Find where the given text appears and provide that cell's center as [x, y] coordinate. 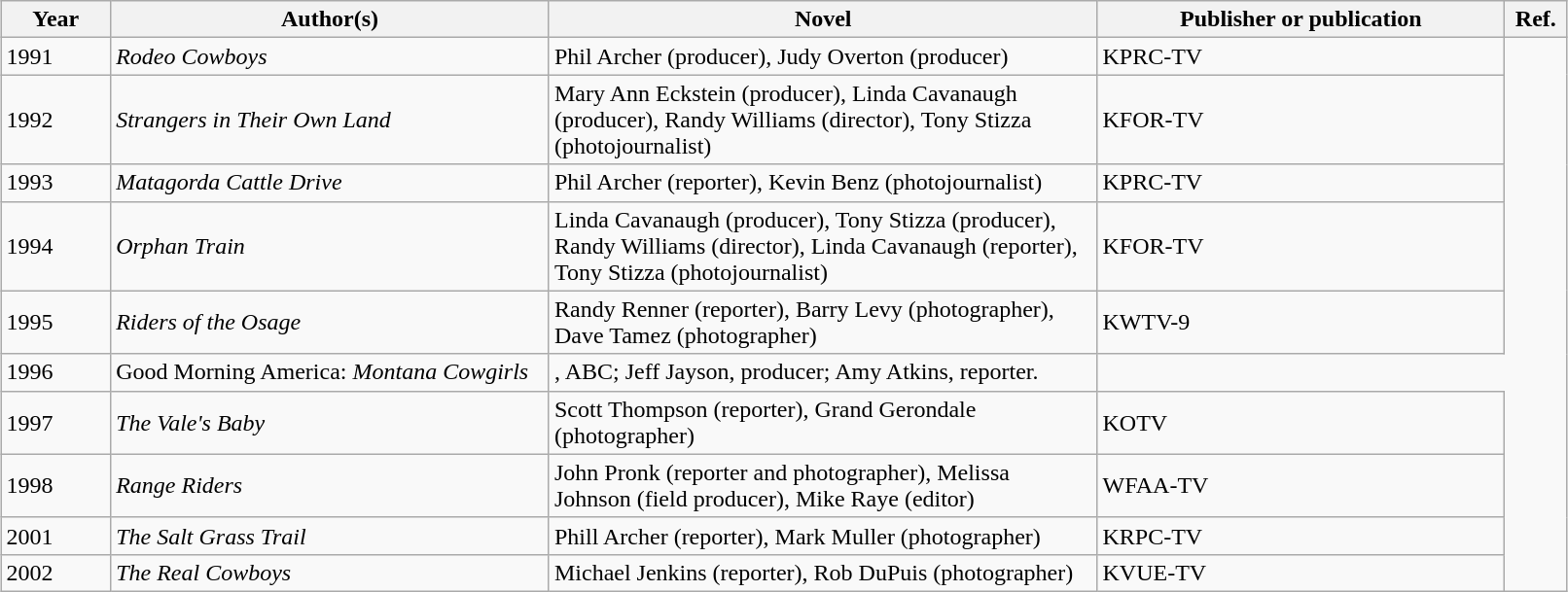
Year [56, 19]
Orphan Train [331, 246]
2002 [56, 573]
1993 [56, 183]
2001 [56, 536]
Matagorda Cattle Drive [331, 183]
John Pronk (reporter and photographer), Melissa Johnson (field producer), Mike Raye (editor) [823, 486]
Rodeo Cowboys [331, 56]
Phill Archer (reporter), Mark Muller (photographer) [823, 536]
KRPC-TV [1301, 536]
KVUE-TV [1301, 573]
The Vale's Baby [331, 422]
1996 [56, 372]
Good Morning America: Montana Cowgirls [331, 372]
1997 [56, 422]
Scott Thompson (reporter), Grand Gerondale (photographer) [823, 422]
Range Riders [331, 486]
1995 [56, 323]
Randy Renner (reporter), Barry Levy (photographer), Dave Tamez (photographer) [823, 323]
1992 [56, 120]
Ref. [1536, 19]
Michael Jenkins (reporter), Rob DuPuis (photographer) [823, 573]
Novel [823, 19]
KWTV-9 [1301, 323]
WFAA-TV [1301, 486]
The Salt Grass Trail [331, 536]
Publisher or publication [1301, 19]
KOTV [1301, 422]
1991 [56, 56]
Phil Archer (reporter), Kevin Benz (photojournalist) [823, 183]
, ABC; Jeff Jayson, producer; Amy Atkins, reporter. [823, 372]
Linda Cavanaugh (producer), Tony Stizza (producer), Randy Williams (director), Linda Cavanaugh (reporter), Tony Stizza (photojournalist) [823, 246]
1998 [56, 486]
The Real Cowboys [331, 573]
Riders of the Osage [331, 323]
Strangers in Their Own Land [331, 120]
Phil Archer (producer), Judy Overton (producer) [823, 56]
Mary Ann Eckstein (producer), Linda Cavanaugh (producer), Randy Williams (director), Tony Stizza (photojournalist) [823, 120]
1994 [56, 246]
Author(s) [331, 19]
